Detect which cell encompasses the target text, then output its [x, y] center coordinate. 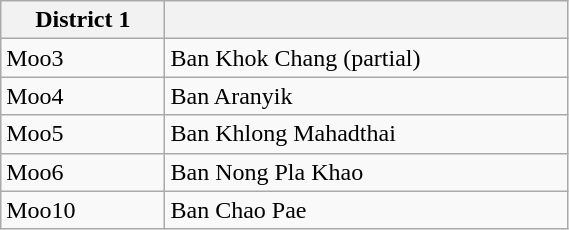
Moo3 [83, 58]
Ban Khlong Mahadthai [366, 134]
Moo10 [83, 210]
Ban Nong Pla Khao [366, 172]
Moo4 [83, 96]
Ban Chao Pae [366, 210]
Moo5 [83, 134]
Moo6 [83, 172]
Ban Khok Chang (partial) [366, 58]
Ban Aranyik [366, 96]
District 1 [83, 20]
